Scan for the cell matching the given text and deliver its (X, Y) coordinate at center. 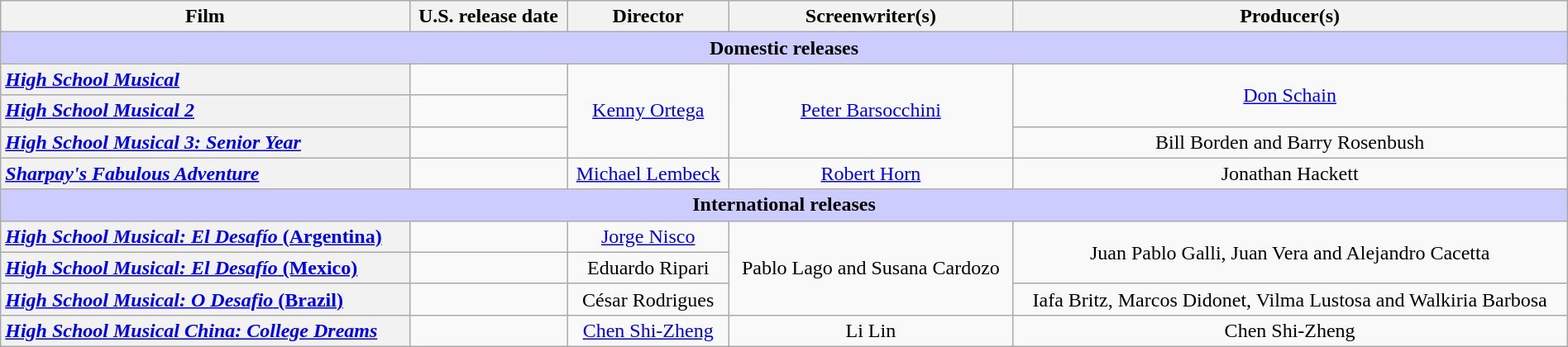
Peter Barsocchini (871, 111)
Michael Lembeck (648, 173)
Jonathan Hackett (1290, 173)
International releases (784, 205)
U.S. release date (488, 17)
Film (205, 17)
César Rodrigues (648, 299)
Eduardo Ripari (648, 268)
Kenny Ortega (648, 111)
Iafa Britz, Marcos Didonet, Vilma Lustosa and Walkiria Barbosa (1290, 299)
High School Musical China: College Dreams (205, 330)
Bill Borden and Barry Rosenbush (1290, 142)
High School Musical (205, 79)
High School Musical: O Desafio (Brazil) (205, 299)
Don Schain (1290, 95)
Pablo Lago and Susana Cardozo (871, 268)
High School Musical 2 (205, 111)
Producer(s) (1290, 17)
High School Musical 3: Senior Year (205, 142)
Domestic releases (784, 48)
Li Lin (871, 330)
Screenwriter(s) (871, 17)
Robert Horn (871, 173)
Juan Pablo Galli, Juan Vera and Alejandro Cacetta (1290, 252)
High School Musical: El Desafío (Argentina) (205, 236)
Sharpay's Fabulous Adventure (205, 173)
High School Musical: El Desafío (Mexico) (205, 268)
Director (648, 17)
Jorge Nisco (648, 236)
